Detect which cell encompasses the target text, then output its [x, y] center coordinate. 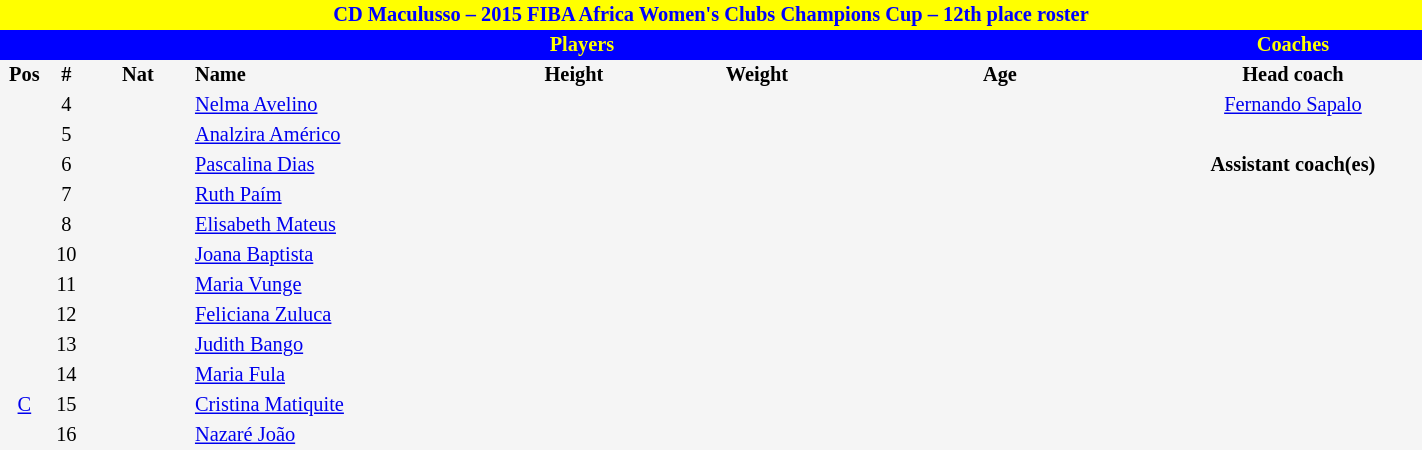
Assistant coach(es) [1293, 165]
C [24, 405]
Coaches [1293, 45]
Height [574, 75]
# [66, 75]
Elisabeth Mateus [331, 225]
Head coach [1293, 75]
Analzira Américo [331, 135]
11 [66, 285]
Weight [757, 75]
Joana Baptista [331, 255]
5 [66, 135]
Maria Fula [331, 375]
14 [66, 375]
CD Maculusso – 2015 FIBA Africa Women's Clubs Champions Cup – 12th place roster [711, 15]
Fernando Sapalo [1293, 105]
Nat [138, 75]
Nazaré João [331, 435]
4 [66, 105]
13 [66, 345]
Age [1000, 75]
7 [66, 195]
16 [66, 435]
Judith Bango [331, 345]
Name [331, 75]
Cristina Matiquite [331, 405]
Feliciana Zuluca [331, 315]
6 [66, 165]
Pos [24, 75]
12 [66, 315]
Maria Vunge [331, 285]
Ruth Paím [331, 195]
Pascalina Dias [331, 165]
Players [582, 45]
10 [66, 255]
15 [66, 405]
Nelma Avelino [331, 105]
8 [66, 225]
